Detect which cell encompasses the target text, then output its (X, Y) center coordinate. 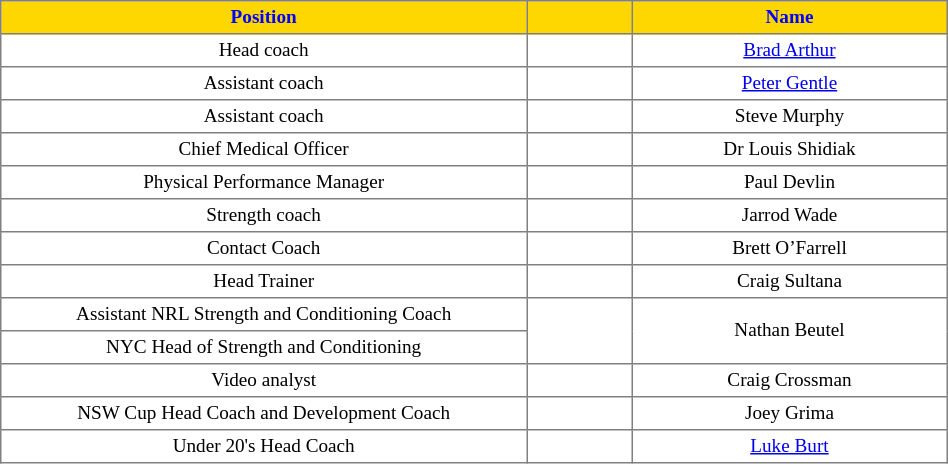
Craig Sultana (790, 282)
Name (790, 18)
Jarrod Wade (790, 216)
Contact Coach (264, 248)
Steve Murphy (790, 116)
Strength coach (264, 216)
Paul Devlin (790, 182)
Craig Crossman (790, 380)
Physical Performance Manager (264, 182)
Peter Gentle (790, 84)
NYC Head of Strength and Conditioning (264, 348)
Brad Arthur (790, 50)
Chief Medical Officer (264, 150)
NSW Cup Head Coach and Development Coach (264, 414)
Nathan Beutel (790, 331)
Joey Grima (790, 414)
Dr Louis Shidiak (790, 150)
Brett O’Farrell (790, 248)
Head coach (264, 50)
Assistant NRL Strength and Conditioning Coach (264, 314)
Video analyst (264, 380)
Head Trainer (264, 282)
Under 20's Head Coach (264, 446)
Position (264, 18)
Luke Burt (790, 446)
